Detect which cell encompasses the target text, then output its [x, y] center coordinate. 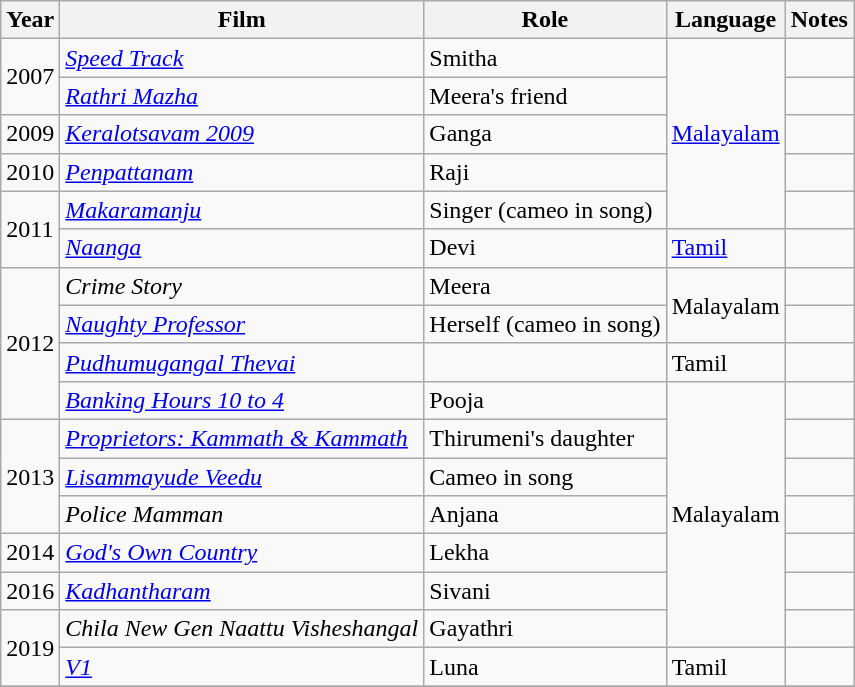
Keralotsavam 2009 [242, 134]
Gayathri [545, 629]
2014 [30, 553]
Police Mamman [242, 515]
Meera's friend [545, 96]
God's Own Country [242, 553]
Thirumeni's daughter [545, 438]
Penpattanam [242, 172]
Rathri Mazha [242, 96]
Pooja [545, 400]
Naanga [242, 248]
Role [545, 20]
Year [30, 20]
2012 [30, 343]
Raji [545, 172]
Lisammayude Veedu [242, 477]
Proprietors: Kammath & Kammath [242, 438]
Cameo in song [545, 477]
Notes [819, 20]
Naughty Professor [242, 324]
Meera [545, 286]
2007 [30, 77]
Banking Hours 10 to 4 [242, 400]
Lekha [545, 553]
Language [726, 20]
Sivani [545, 591]
Chila New Gen Naattu Visheshangal [242, 629]
V1 [242, 667]
2013 [30, 476]
Speed Track [242, 58]
Luna [545, 667]
2011 [30, 229]
2016 [30, 591]
Anjana [545, 515]
Singer (cameo in song) [545, 210]
Ganga [545, 134]
2019 [30, 648]
2010 [30, 172]
Makaramanju [242, 210]
2009 [30, 134]
Crime Story [242, 286]
Kadhantharam [242, 591]
Herself (cameo in song) [545, 324]
Devi [545, 248]
Pudhumugangal Thevai [242, 362]
Smitha [545, 58]
Film [242, 20]
